Return the [x, y] coordinate for the center point of the cell that contains the specified text.  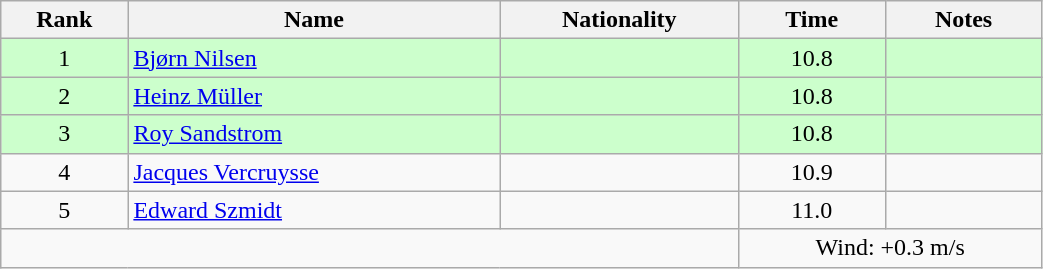
Rank [64, 20]
3 [64, 134]
Time [812, 20]
Heinz Müller [314, 96]
1 [64, 58]
Edward Szmidt [314, 210]
4 [64, 172]
Nationality [619, 20]
5 [64, 210]
Jacques Vercruysse [314, 172]
Wind: +0.3 m/s [890, 248]
Name [314, 20]
Notes [964, 20]
Bjørn Nilsen [314, 58]
11.0 [812, 210]
Roy Sandstrom [314, 134]
10.9 [812, 172]
2 [64, 96]
